Pinpoint the cell where the given text exists, returning its [X, Y] midpoint coordinate. 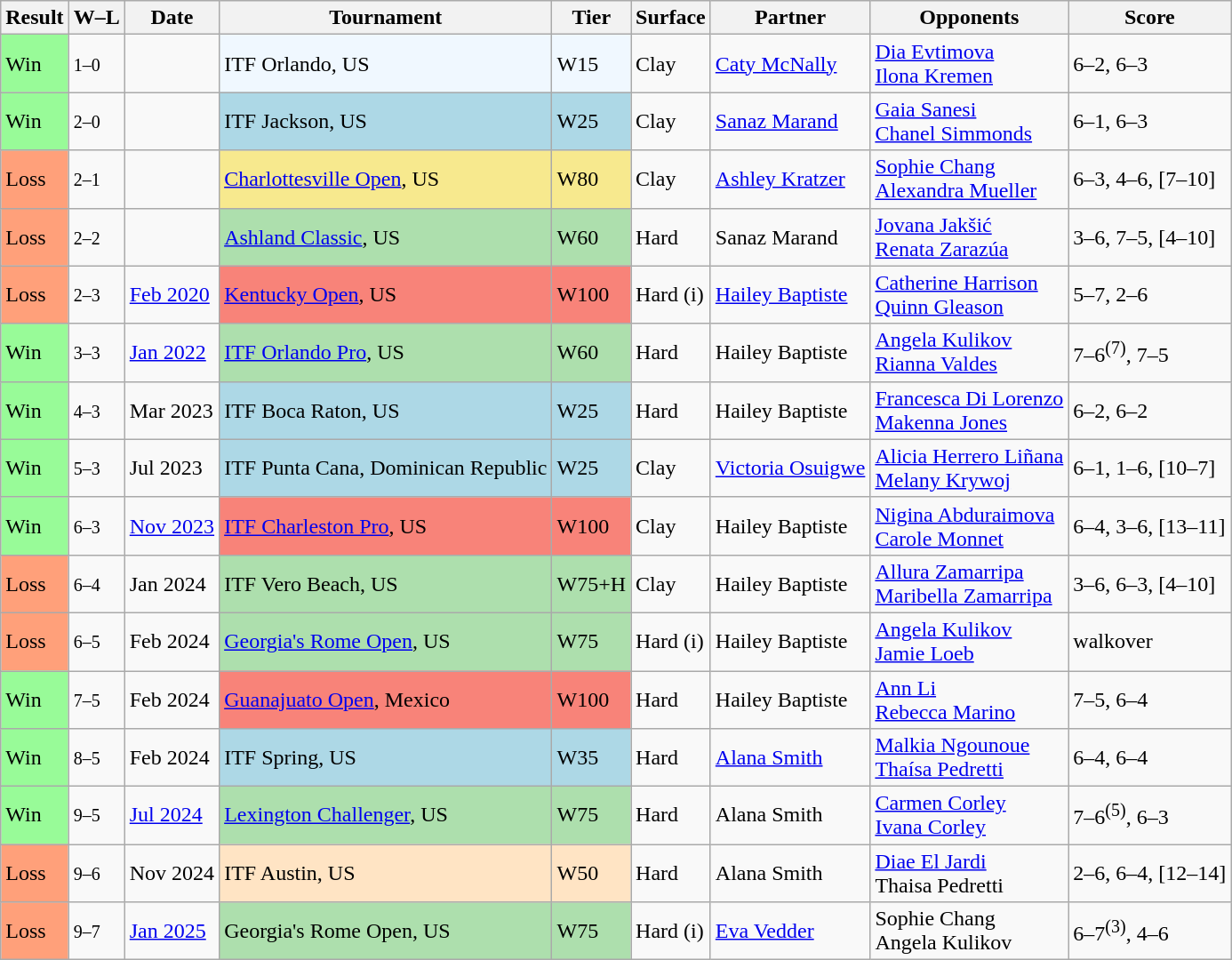
W–L [96, 18]
Jovana Jakšić Renata Zarazúa [969, 236]
ITF Boca Raton, US [386, 411]
4–3 [96, 411]
Catherine Harrison Quinn Gleason [969, 295]
Nigina Abduraimova Carole Monnet [969, 526]
Nov 2024 [172, 873]
5–7, 2–6 [1150, 295]
Score [1150, 18]
7–6(7), 7–5 [1150, 352]
Angela Kulikov Jamie Loeb [969, 642]
6–2, 6–3 [1150, 64]
Nov 2023 [172, 526]
Feb 2020 [172, 295]
Malkia Ngounoue Thaísa Pedretti [969, 757]
Dia Evtimova Ilona Kremen [969, 64]
6–4, 6–4 [1150, 757]
7–6(5), 6–3 [1150, 816]
ITF Punta Cana, Dominican Republic [386, 468]
W50 [592, 873]
ITF Austin, US [386, 873]
5–3 [96, 468]
Jul 2023 [172, 468]
Eva Vedder [790, 932]
W35 [592, 757]
W80 [592, 180]
2–3 [96, 295]
8–5 [96, 757]
Result [35, 18]
Ann Li Rebecca Marino [969, 699]
7–5, 6–4 [1150, 699]
Alicia Herrero Liñana Melany Krywoj [969, 468]
ITF Vero Beach, US [386, 583]
Kentucky Open, US [386, 295]
Sophie Chang Alexandra Mueller [969, 180]
Date [172, 18]
Carmen Corley Ivana Corley [969, 816]
9–6 [96, 873]
6–3, 4–6, [7–10] [1150, 180]
Guanajuato Open, Mexico [386, 699]
1–0 [96, 64]
6–7(3), 4–6 [1150, 932]
Ashland Classic, US [386, 236]
Opponents [969, 18]
9–5 [96, 816]
Angela Kulikov Rianna Valdes [969, 352]
6–4, 3–6, [13–11] [1150, 526]
6–1, 1–6, [10–7] [1150, 468]
Tournament [386, 18]
ITF Jackson, US [386, 121]
3–3 [96, 352]
Jan 2025 [172, 932]
Mar 2023 [172, 411]
Partner [790, 18]
walkover [1150, 642]
9–7 [96, 932]
2–6, 6–4, [12–14] [1150, 873]
Jan 2022 [172, 352]
ITF Orlando, US [386, 64]
Charlottesville Open, US [386, 180]
6–4 [96, 583]
3–6, 7–5, [4–10] [1150, 236]
Diae El Jardi Thaisa Pedretti [969, 873]
Ashley Kratzer [790, 180]
7–5 [96, 699]
ITF Orlando Pro, US [386, 352]
Jul 2024 [172, 816]
6–2, 6–2 [1150, 411]
Jan 2024 [172, 583]
2–1 [96, 180]
6–1, 6–3 [1150, 121]
Caty McNally [790, 64]
Gaia Sanesi Chanel Simmonds [969, 121]
Tier [592, 18]
Sophie Chang Angela Kulikov [969, 932]
Francesca Di Lorenzo Makenna Jones [969, 411]
W75+H [592, 583]
2–2 [96, 236]
ITF Charleston Pro, US [386, 526]
2–0 [96, 121]
W15 [592, 64]
Victoria Osuigwe [790, 468]
3–6, 6–3, [4–10] [1150, 583]
6–5 [96, 642]
Surface [671, 18]
Lexington Challenger, US [386, 816]
Allura Zamarripa Maribella Zamarripa [969, 583]
ITF Spring, US [386, 757]
6–3 [96, 526]
